Output the (X, Y) coordinate of the center of the cell containing the given text.  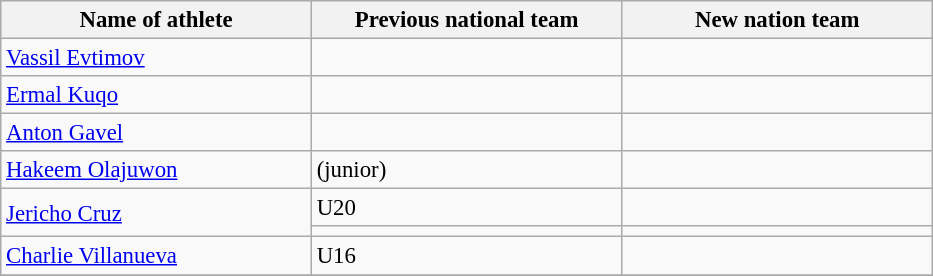
Anton Gavel (156, 133)
New nation team (778, 20)
Vassil Evtimov (156, 58)
Hakeem Olajuwon (156, 170)
Charlie Villanueva (156, 256)
Previous national team (466, 20)
U16 (466, 256)
(junior) (466, 170)
Jericho Cruz (156, 213)
Name of athlete (156, 20)
Ermal Kuqo (156, 95)
U20 (466, 208)
